From the cell containing the given text, extract its center point as [x, y] coordinate. 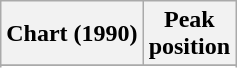
Peakposition [189, 34]
Chart (1990) [72, 34]
